Find where the given text appears and provide that cell's center as (X, Y) coordinate. 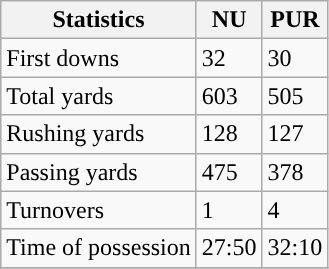
Total yards (99, 96)
27:50 (229, 248)
128 (229, 134)
505 (295, 96)
Statistics (99, 20)
NU (229, 20)
4 (295, 210)
PUR (295, 20)
Time of possession (99, 248)
32:10 (295, 248)
378 (295, 172)
603 (229, 96)
Passing yards (99, 172)
Turnovers (99, 210)
30 (295, 58)
1 (229, 210)
32 (229, 58)
475 (229, 172)
First downs (99, 58)
Rushing yards (99, 134)
127 (295, 134)
